Provide the [X, Y] coordinate of the cell's center where the given text is located.  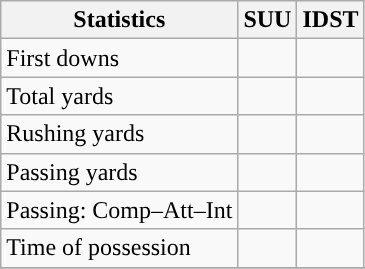
Passing yards [120, 172]
SUU [268, 20]
Total yards [120, 96]
Passing: Comp–Att–Int [120, 210]
IDST [330, 20]
Time of possession [120, 248]
Rushing yards [120, 134]
First downs [120, 58]
Statistics [120, 20]
